Capture the cell that displays the provided text and extract its [x, y] central coordinate. 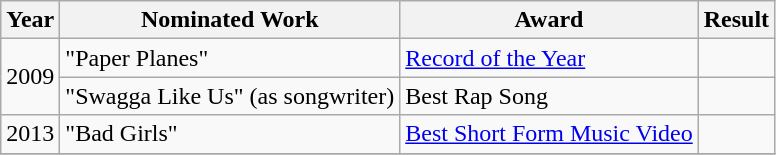
"Paper Planes" [230, 58]
Year [30, 20]
"Bad Girls" [230, 134]
2013 [30, 134]
Result [736, 20]
Best Short Form Music Video [550, 134]
Best Rap Song [550, 96]
Nominated Work [230, 20]
2009 [30, 77]
"Swagga Like Us" (as songwriter) [230, 96]
Award [550, 20]
Record of the Year [550, 58]
